Return the (X, Y) coordinate for the center point of the cell that contains the specified text.  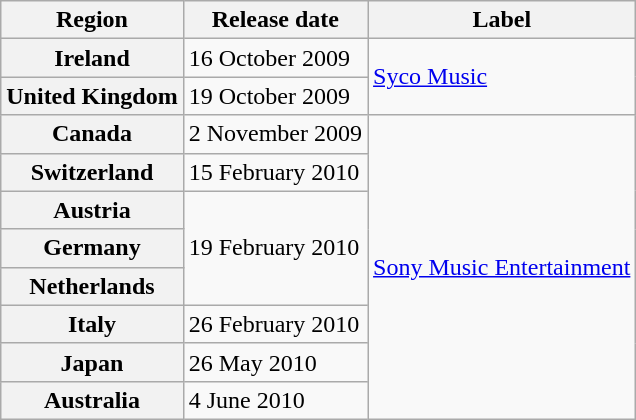
19 February 2010 (275, 248)
Italy (92, 324)
Germany (92, 248)
4 June 2010 (275, 400)
2 November 2009 (275, 134)
Canada (92, 134)
Syco Music (502, 77)
Austria (92, 210)
Netherlands (92, 286)
Release date (275, 20)
United Kingdom (92, 96)
Region (92, 20)
Sony Music Entertainment (502, 267)
Switzerland (92, 172)
26 May 2010 (275, 362)
16 October 2009 (275, 58)
19 October 2009 (275, 96)
26 February 2010 (275, 324)
Japan (92, 362)
Ireland (92, 58)
Label (502, 20)
Australia (92, 400)
15 February 2010 (275, 172)
